Search for the cell housing the specified text and yield its (X, Y) center coordinate. 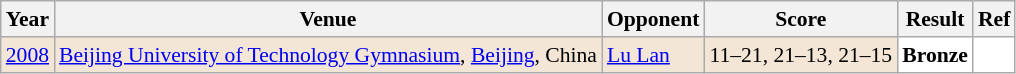
11–21, 21–13, 21–15 (800, 55)
Ref (994, 19)
Year (28, 19)
Beijing University of Technology Gymnasium, Beijing, China (328, 55)
Lu Lan (654, 55)
Result (935, 19)
Venue (328, 19)
Bronze (935, 55)
Score (800, 19)
Opponent (654, 19)
2008 (28, 55)
